Return [X, Y] of the center of cell containing provided text 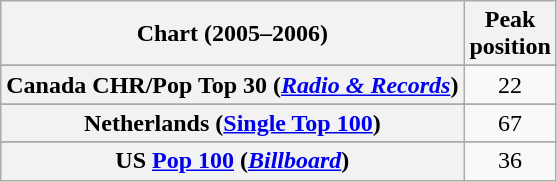
US Pop 100 (Billboard) [232, 161]
Chart (2005–2006) [232, 34]
Netherlands (Single Top 100) [232, 123]
36 [510, 161]
67 [510, 123]
22 [510, 85]
Peakposition [510, 34]
Canada CHR/Pop Top 30 (Radio & Records) [232, 85]
